Extract the (X, Y) coordinate from the center of the cell holding the provided text.  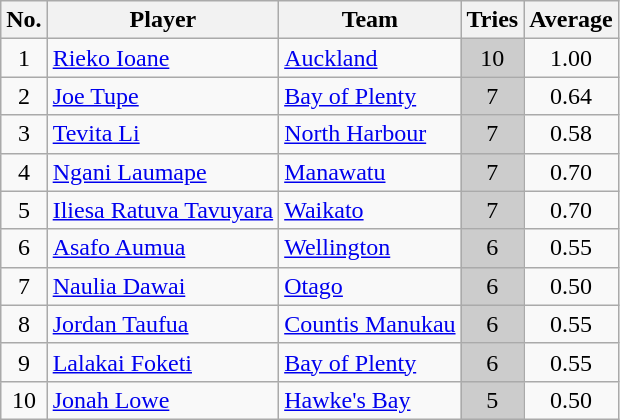
3 (24, 134)
Countis Manukau (370, 324)
8 (24, 324)
Iliesa Ratuva Tavuyara (163, 210)
Player (163, 20)
Naulia Dawai (163, 286)
2 (24, 96)
1.00 (572, 58)
0.64 (572, 96)
Rieko Ioane (163, 58)
Tries (492, 20)
Joe Tupe (163, 96)
Waikato (370, 210)
Manawatu (370, 172)
Lalakai Foketi (163, 362)
1 (24, 58)
Ngani Laumape (163, 172)
Wellington (370, 248)
4 (24, 172)
Jonah Lowe (163, 400)
Average (572, 20)
Hawke's Bay (370, 400)
Team (370, 20)
No. (24, 20)
Auckland (370, 58)
North Harbour (370, 134)
0.58 (572, 134)
9 (24, 362)
Tevita Li (163, 134)
Otago (370, 286)
Jordan Taufua (163, 324)
Asafo Aumua (163, 248)
